Extract the (X, Y) coordinate from the center of the cell holding the provided text.  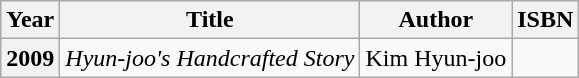
Author (436, 20)
Hyun-joo's Handcrafted Story (210, 58)
Title (210, 20)
2009 (30, 58)
ISBN (546, 20)
Year (30, 20)
Kim Hyun-joo (436, 58)
